For the text-containing cell, return its midpoint in [X, Y] coordinate format. 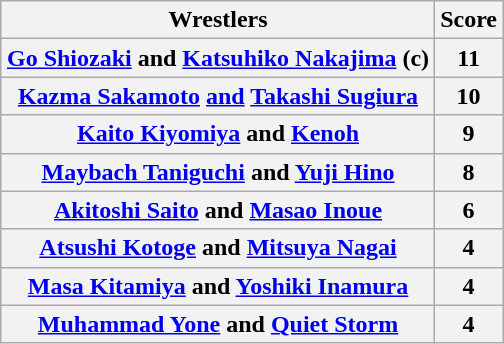
Atsushi Kotoge and Mitsuya Nagai [218, 248]
Kazma Sakamoto and Takashi Sugiura [218, 96]
Masa Kitamiya and Yoshiki Inamura [218, 286]
6 [469, 210]
Akitoshi Saito and Masao Inoue [218, 210]
10 [469, 96]
9 [469, 134]
Muhammad Yone and Quiet Storm [218, 324]
Go Shiozaki and Katsuhiko Nakajima (c) [218, 58]
8 [469, 172]
11 [469, 58]
Kaito Kiyomiya and Kenoh [218, 134]
Wrestlers [218, 20]
Score [469, 20]
Maybach Taniguchi and Yuji Hino [218, 172]
